Detect which cell encompasses the target text, then output its (x, y) center coordinate. 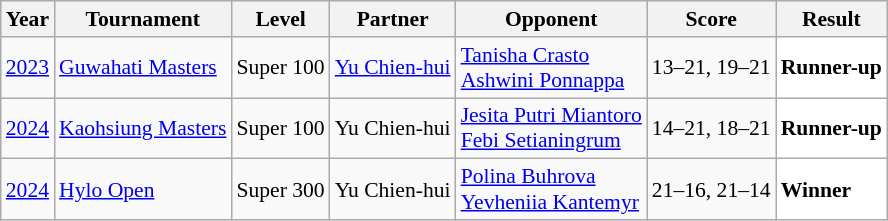
Hylo Open (142, 190)
21–16, 21–14 (712, 190)
Opponent (552, 19)
Kaohsiung Masters (142, 128)
Super 300 (280, 190)
Level (280, 19)
Guwahati Masters (142, 68)
Tanisha Crasto Ashwini Ponnappa (552, 68)
Tournament (142, 19)
13–21, 19–21 (712, 68)
2023 (28, 68)
Polina Buhrova Yevheniia Kantemyr (552, 190)
Score (712, 19)
Jesita Putri Miantoro Febi Setianingrum (552, 128)
14–21, 18–21 (712, 128)
Result (832, 19)
Year (28, 19)
Partner (393, 19)
Winner (832, 190)
